Detect which cell encompasses the target text, then output its [x, y] center coordinate. 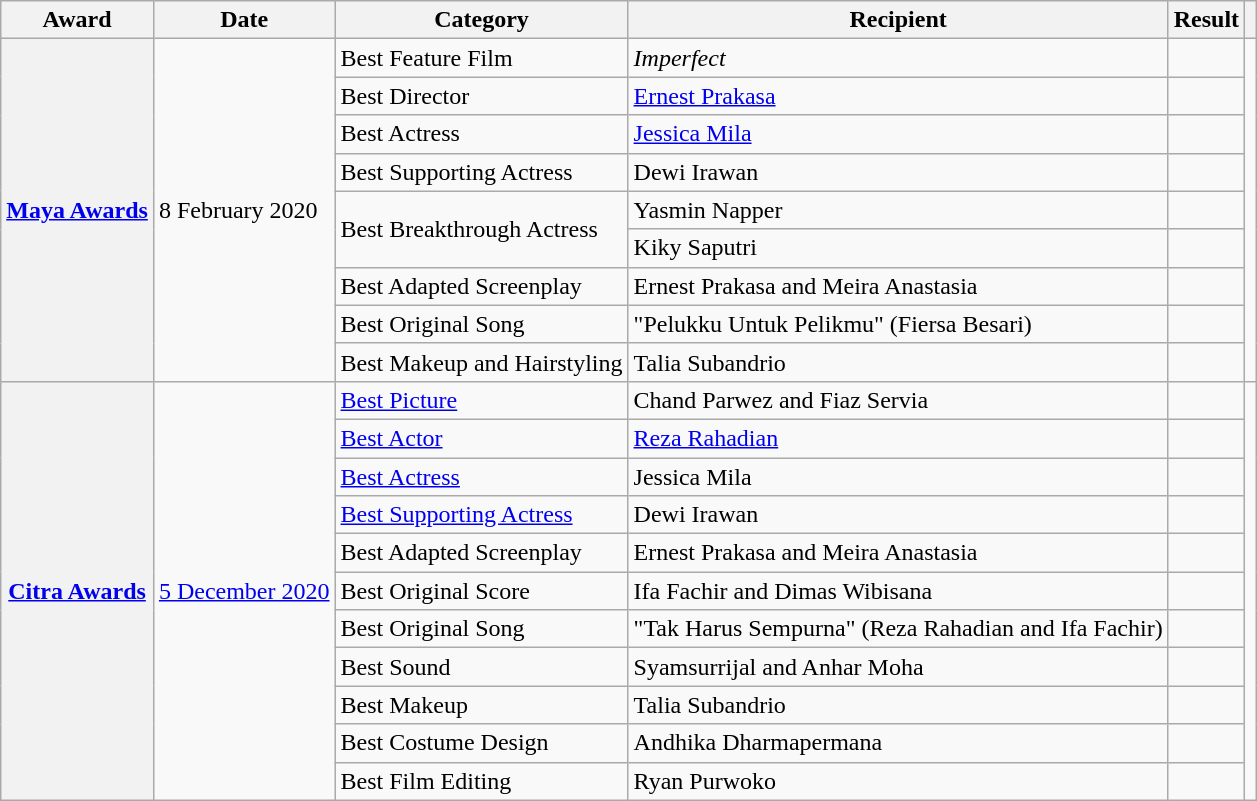
Citra Awards [78, 590]
Syamsurrijal and Anhar Moha [898, 667]
Result [1206, 20]
Best Makeup and Hairstyling [482, 362]
Ryan Purwoko [898, 781]
Best Costume Design [482, 743]
Award [78, 20]
Best Film Editing [482, 781]
Ernest Prakasa [898, 96]
Date [244, 20]
Best Actor [482, 438]
Yasmin Napper [898, 210]
Ifa Fachir and Dimas Wibisana [898, 591]
"Pelukku Untuk Pelikmu" (Fiersa Besari) [898, 324]
"Tak Harus Sempurna" (Reza Rahadian and Ifa Fachir) [898, 629]
5 December 2020 [244, 590]
Best Sound [482, 667]
Best Feature Film [482, 58]
Best Makeup [482, 705]
Chand Parwez and Fiaz Servia [898, 400]
Best Breakthrough Actress [482, 229]
Imperfect [898, 58]
Recipient [898, 20]
Best Picture [482, 400]
8 February 2020 [244, 210]
Category [482, 20]
Best Director [482, 96]
Kiky Saputri [898, 248]
Maya Awards [78, 210]
Reza Rahadian [898, 438]
Best Original Score [482, 591]
Andhika Dharmapermana [898, 743]
